From the cell containing the given text, extract its center point as (X, Y) coordinate. 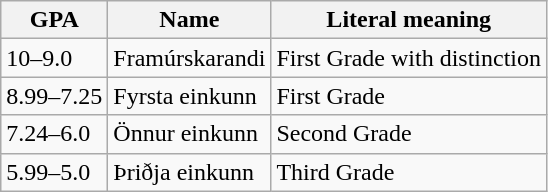
Third Grade (409, 172)
8.99–7.25 (54, 96)
5.99–5.0 (54, 172)
Literal meaning (409, 20)
7.24–6.0 (54, 134)
Þriðja einkunn (190, 172)
First Grade with distinction (409, 58)
10–9.0 (54, 58)
Önnur einkunn (190, 134)
Framúrskarandi (190, 58)
First Grade (409, 96)
Second Grade (409, 134)
GPA (54, 20)
Fyrsta einkunn (190, 96)
Name (190, 20)
